Determine the [x, y] coordinate at the center of the cell enclosing the given text.  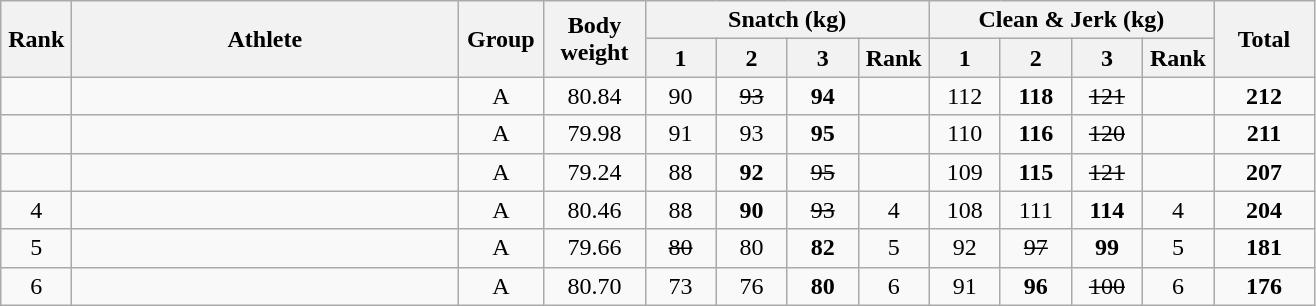
Snatch (kg) [787, 20]
108 [964, 210]
99 [1106, 248]
80.70 [594, 286]
79.98 [594, 134]
79.24 [594, 172]
73 [680, 286]
Group [501, 39]
118 [1036, 96]
211 [1264, 134]
Athlete [265, 39]
80.46 [594, 210]
97 [1036, 248]
204 [1264, 210]
109 [964, 172]
111 [1036, 210]
Clean & Jerk (kg) [1071, 20]
116 [1036, 134]
120 [1106, 134]
96 [1036, 286]
76 [752, 286]
80.84 [594, 96]
100 [1106, 286]
115 [1036, 172]
79.66 [594, 248]
176 [1264, 286]
94 [822, 96]
110 [964, 134]
112 [964, 96]
114 [1106, 210]
181 [1264, 248]
Body weight [594, 39]
82 [822, 248]
207 [1264, 172]
212 [1264, 96]
Total [1264, 39]
